Output the [x, y] coordinate of the center of the cell containing the given text.  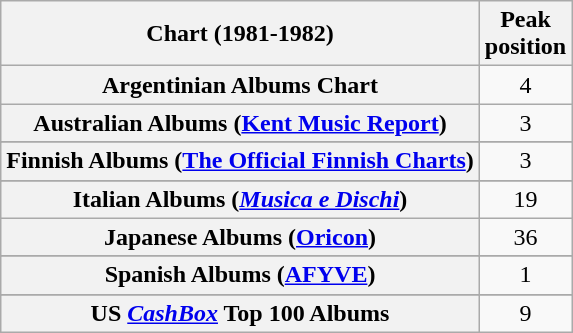
Chart (1981-1982) [240, 34]
19 [525, 199]
Japanese Albums (Oricon) [240, 237]
Italian Albums (Musica e Dischi) [240, 199]
Finnish Albums (The Official Finnish Charts) [240, 161]
Argentinian Albums Chart [240, 85]
Peakposition [525, 34]
1 [525, 275]
Spanish Albums (AFYVE) [240, 275]
US CashBox Top 100 Albums [240, 313]
4 [525, 85]
9 [525, 313]
Australian Albums (Kent Music Report) [240, 123]
36 [525, 237]
